From the cell containing the given text, extract its center point as [X, Y] coordinate. 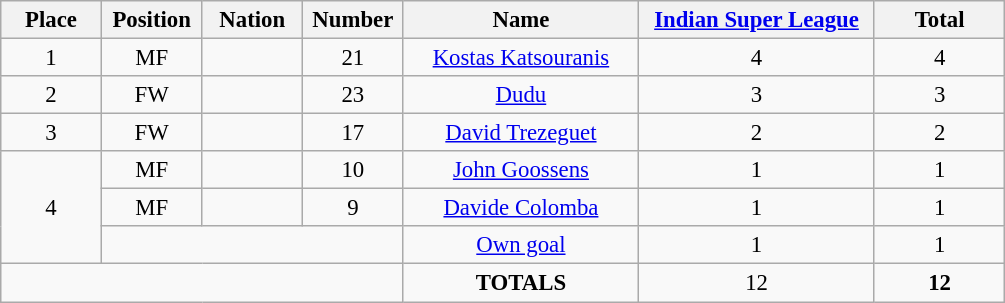
Indian Super League [757, 20]
Position [152, 20]
21 [354, 58]
Place [52, 20]
Total [940, 20]
10 [354, 170]
David Trezeguet [521, 133]
9 [354, 208]
Nation [252, 20]
23 [354, 95]
17 [354, 133]
Name [521, 20]
Number [354, 20]
Davide Colomba [521, 208]
John Goossens [521, 170]
Dudu [521, 95]
Own goal [521, 245]
Kostas Katsouranis [521, 58]
TOTALS [521, 283]
